For the text-containing cell, return its midpoint in (x, y) coordinate format. 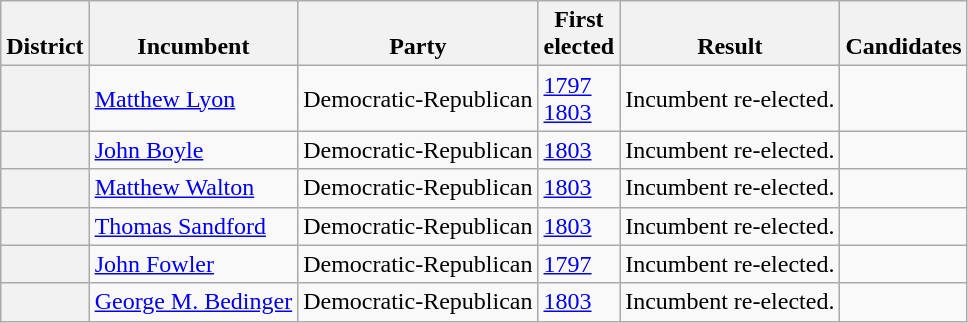
Matthew Walton (194, 188)
Candidates (904, 34)
1797 (579, 264)
Incumbent (194, 34)
Party (418, 34)
Firstelected (579, 34)
Matthew Lyon (194, 98)
1797 1803 (579, 98)
Result (730, 34)
John Fowler (194, 264)
George M. Bedinger (194, 302)
John Boyle (194, 150)
Thomas Sandford (194, 226)
District (45, 34)
